Return the [x, y] coordinate for the center point of the cell that contains the specified text.  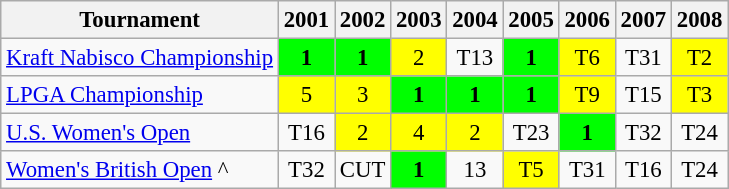
T13 [475, 58]
2003 [419, 20]
2008 [699, 20]
2004 [475, 20]
Kraft Nabisco Championship [140, 58]
2006 [587, 20]
4 [419, 133]
5 [306, 95]
T6 [587, 58]
2002 [363, 20]
U.S. Women's Open [140, 133]
T23 [531, 133]
Tournament [140, 20]
13 [475, 170]
T15 [643, 95]
2007 [643, 20]
2005 [531, 20]
T2 [699, 58]
3 [363, 95]
2001 [306, 20]
T9 [587, 95]
T3 [699, 95]
T5 [531, 170]
Women's British Open ^ [140, 170]
CUT [363, 170]
LPGA Championship [140, 95]
